Locate the cell with the specified text and output its (X, Y) center coordinate. 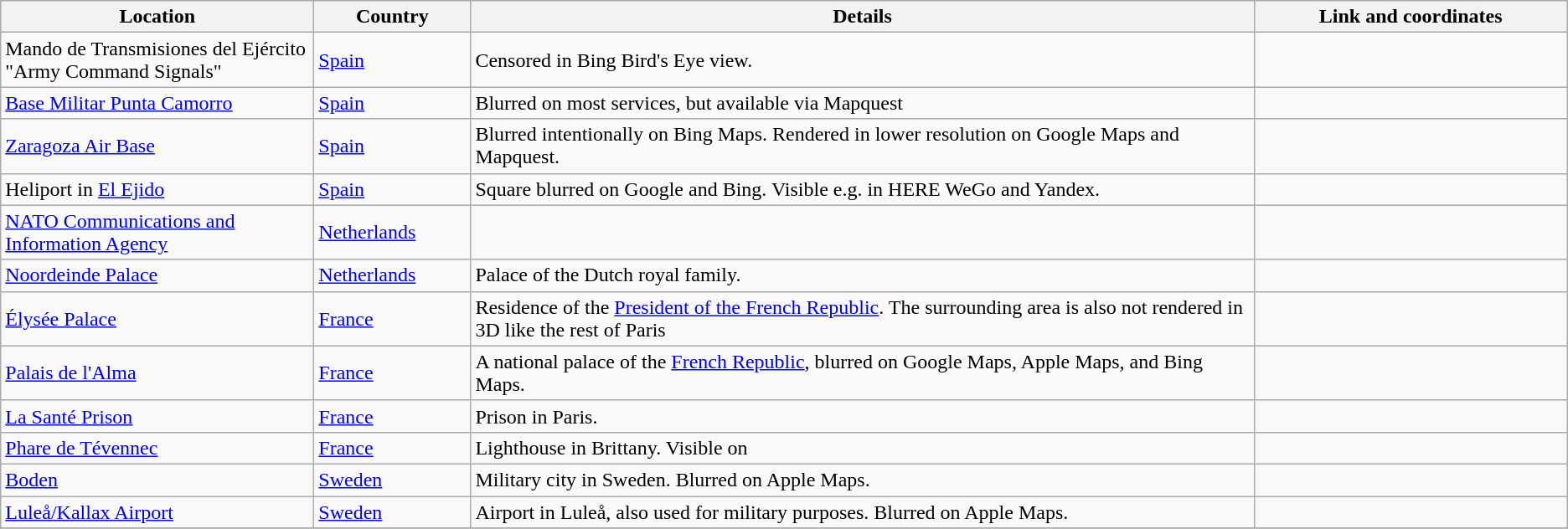
Palais de l'Alma (157, 373)
Boden (157, 480)
Square blurred on Google and Bing. Visible e.g. in HERE WeGo and Yandex. (863, 189)
Zaragoza Air Base (157, 146)
Phare de Tévennec (157, 448)
Location (157, 17)
Noordeinde Palace (157, 275)
La Santé Prison (157, 416)
Military city in Sweden. Blurred on Apple Maps. (863, 480)
Residence of the President of the French Republic. The surrounding area is also not rendered in 3D like the rest of Paris (863, 318)
Details (863, 17)
Base Militar Punta Camorro (157, 103)
NATO Communications and Information Agency (157, 233)
Mando de Transmisiones del Ejército "Army Command Signals" (157, 60)
Country (392, 17)
Heliport in El Ejido (157, 189)
Prison in Paris. (863, 416)
Link and coordinates (1411, 17)
Blurred on most services, but available via Mapquest (863, 103)
Élysée Palace (157, 318)
Palace of the Dutch royal family. (863, 275)
Censored in Bing Bird's Eye view. (863, 60)
Airport in Luleå, also used for military purposes. Blurred on Apple Maps. (863, 511)
A national palace of the French Republic, blurred on Google Maps, Apple Maps, and Bing Maps. (863, 373)
Luleå/Kallax Airport (157, 511)
Lighthouse in Brittany. Visible on (863, 448)
Blurred intentionally on Bing Maps. Rendered in lower resolution on Google Maps and Mapquest. (863, 146)
